Detect which cell encompasses the target text, then output its (x, y) center coordinate. 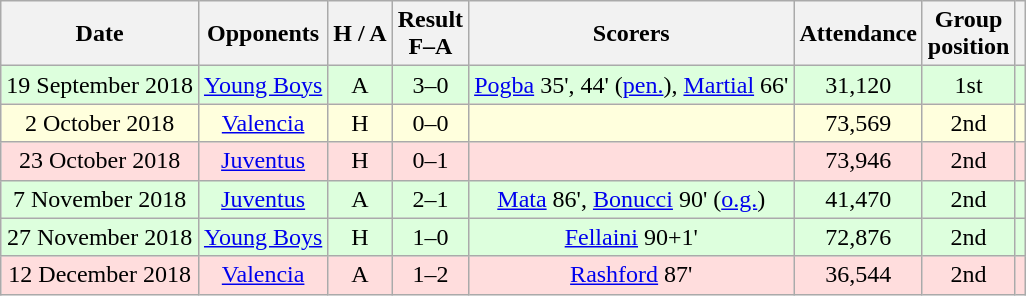
7 November 2018 (100, 199)
0–1 (430, 161)
73,569 (858, 123)
27 November 2018 (100, 237)
3–0 (430, 85)
Rashford 87' (632, 275)
1–0 (430, 237)
1–2 (430, 275)
12 December 2018 (100, 275)
Pogba 35', 44' (pen.), Martial 66' (632, 85)
2 October 2018 (100, 123)
Groupposition (968, 34)
23 October 2018 (100, 161)
72,876 (858, 237)
19 September 2018 (100, 85)
Date (100, 34)
Fellaini 90+1' (632, 237)
ResultF–A (430, 34)
41,470 (858, 199)
Opponents (262, 34)
Mata 86', Bonucci 90' (o.g.) (632, 199)
31,120 (858, 85)
H / A (360, 34)
0–0 (430, 123)
Scorers (632, 34)
2–1 (430, 199)
Attendance (858, 34)
1st (968, 85)
73,946 (858, 161)
36,544 (858, 275)
